Find where the given text appears and provide that cell's center as (x, y) coordinate. 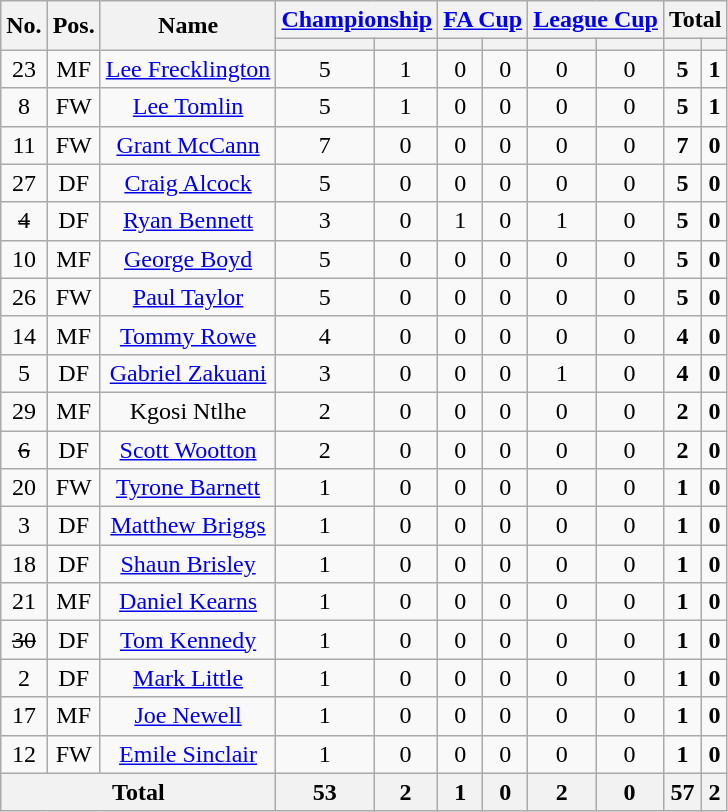
Tom Kennedy (188, 640)
27 (24, 183)
Tyrone Barnett (188, 488)
30 (24, 640)
Craig Alcock (188, 183)
Ryan Bennett (188, 221)
Name (188, 26)
23 (24, 69)
12 (24, 754)
Kgosi Ntlhe (188, 411)
11 (24, 145)
Emile Sinclair (188, 754)
Daniel Kearns (188, 602)
57 (682, 792)
Matthew Briggs (188, 526)
53 (325, 792)
Joe Newell (188, 716)
8 (24, 107)
29 (24, 411)
Mark Little (188, 678)
Grant McCann (188, 145)
6 (24, 449)
Scott Wootton (188, 449)
FA Cup (483, 20)
League Cup (596, 20)
18 (24, 564)
No. (24, 26)
Gabriel Zakuani (188, 373)
10 (24, 259)
Paul Taylor (188, 297)
26 (24, 297)
Lee Frecklington (188, 69)
Championship (357, 20)
20 (24, 488)
14 (24, 335)
Shaun Brisley (188, 564)
Tommy Rowe (188, 335)
21 (24, 602)
Pos. (74, 26)
17 (24, 716)
Lee Tomlin (188, 107)
George Boyd (188, 259)
